Identify which cell holds the provided text, then report its (x, y) central coordinate. 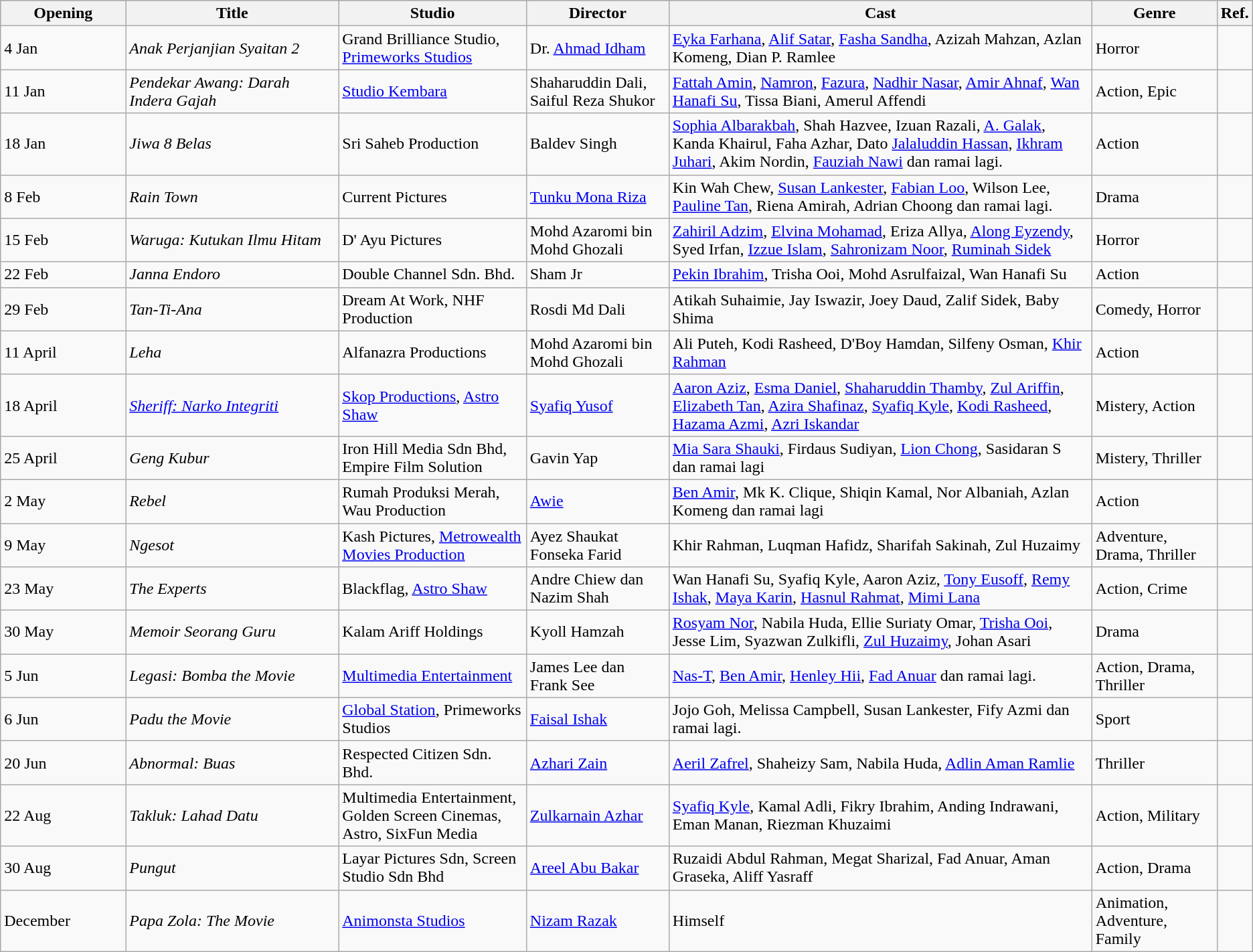
Multimedia Entertainment, Golden Screen Cinemas, Astro, SixFun Media (432, 815)
Baldev Singh (597, 144)
Grand Brilliance Studio, Primeworks Studios (432, 48)
Atikah Suhaimie, Jay Iswazir, Joey Daud, Zalif Sidek, Baby Shima (880, 309)
Rosdi Md Dali (597, 309)
Kash Pictures, Metrowealth Movies Production (432, 545)
D' Ayu Pictures (432, 240)
Dream At Work, NHF Production (432, 309)
Comedy, Horror (1154, 309)
Andre Chiew dan Nazim Shah (597, 589)
Gavin Yap (597, 458)
Animation, Adventure, Family (1154, 921)
5 Jun (63, 676)
Skop Productions, Astro Shaw (432, 405)
Respected Citizen Sdn. Bhd. (432, 763)
Kyoll Hamzah (597, 632)
Areel Abu Bakar (597, 868)
6 Jun (63, 719)
Shaharuddin Dali, Saiful Reza Shukor (597, 91)
Ayez Shaukat Fonseka Farid (597, 545)
Action, Military (1154, 815)
Ben Amir, Mk K. Clique, Shiqin Kamal, Nor Albaniah, Azlan Komeng dan ramai lagi (880, 501)
Action, Drama, Thriller (1154, 676)
Padu the Movie (232, 719)
Mistery, Action (1154, 405)
Genre (1154, 13)
Jiwa 8 Belas (232, 144)
Kin Wah Chew, Susan Lankester, Fabian Loo, Wilson Lee, Pauline Tan, Riena Amirah, Adrian Choong dan ramai lagi. (880, 197)
Current Pictures (432, 197)
Studio (432, 13)
Faisal Ishak (597, 719)
Syafiq Yusof (597, 405)
Azhari Zain (597, 763)
Cast (880, 13)
Janna Endoro (232, 274)
Aaron Aziz, Esma Daniel, Shaharuddin Thamby, Zul Ariffin, Elizabeth Tan, Azira Shafinaz, Syafiq Kyle, Kodi Rasheed, Hazama Azmi, Azri Iskandar (880, 405)
Sport (1154, 719)
9 May (63, 545)
Nizam Razak (597, 921)
Eyka Farhana, Alif Satar, Fasha Sandha, Azizah Mahzan, Azlan Komeng, Dian P. Ramlee (880, 48)
Pekin Ibrahim, Trisha Ooi, Mohd Asrulfaizal, Wan Hanafi Su (880, 274)
Himself (880, 921)
Aeril Zafrel, Shaheizy Sam, Nabila Huda, Adlin Aman Ramlie (880, 763)
Nas-T, Ben Amir, Henley Hii, Fad Anuar dan ramai lagi. (880, 676)
Ngesot (232, 545)
Pendekar Awang: Darah Indera Gajah (232, 91)
Jojo Goh, Melissa Campbell, Susan Lankester, Fify Azmi dan ramai lagi. (880, 719)
Action, Crime (1154, 589)
Ref. (1234, 13)
Zulkarnain Azhar (597, 815)
Khir Rahman, Luqman Hafidz, Sharifah Sakinah, Zul Huzaimy (880, 545)
Leha (232, 352)
Alfanazra Productions (432, 352)
Kalam Ariff Holdings (432, 632)
8 Feb (63, 197)
Zahiril Adzim, Elvina Mohamad, Eriza Allya, Along Eyzendy, Syed Irfan, Izzue Islam, Sahronizam Noor, Ruminah Sidek (880, 240)
29 Feb (63, 309)
22 Aug (63, 815)
Memoir Seorang Guru (232, 632)
18 Jan (63, 144)
Pungut (232, 868)
Opening (63, 13)
11 Jan (63, 91)
Rebel (232, 501)
Tunku Mona Riza (597, 197)
Anak Perjanjian Syaitan 2 (232, 48)
30 Aug (63, 868)
Studio Kembara (432, 91)
Rumah Produksi Merah, Wau Production (432, 501)
18 April (63, 405)
Mistery, Thriller (1154, 458)
Rosyam Nor, Nabila Huda, Ellie Suriaty Omar, Trisha Ooi, Jesse Lim, Syazwan Zulkifli, Zul Huzaimy, Johan Asari (880, 632)
Thriller (1154, 763)
Tan-Ti-Ana (232, 309)
Title (232, 13)
Sham Jr (597, 274)
23 May (63, 589)
22 Feb (63, 274)
Rain Town (232, 197)
4 Jan (63, 48)
Ruzaidi Abdul Rahman, Megat Sharizal, Fad Anuar, Aman Graseka, Aliff Yasraff (880, 868)
Action, Epic (1154, 91)
Fattah Amin, Namron, Fazura, Nadhir Nasar, Amir Ahnaf, Wan Hanafi Su, Tissa Biani, Amerul Affendi (880, 91)
Animonsta Studios (432, 921)
11 April (63, 352)
Wan Hanafi Su, Syafiq Kyle, Aaron Aziz, Tony Eusoff, Remy Ishak, Maya Karin, Hasnul Rahmat, Mimi Lana (880, 589)
Syafiq Kyle, Kamal Adli, Fikry Ibrahim, Anding Indrawani, Eman Manan, Riezman Khuzaimi (880, 815)
Ali Puteh, Kodi Rasheed, D'Boy Hamdan, Silfeny Osman, Khir Rahman (880, 352)
Director (597, 13)
20 Jun (63, 763)
Geng Kubur (232, 458)
Double Channel Sdn. Bhd. (432, 274)
The Experts (232, 589)
Multimedia Entertainment (432, 676)
Iron Hill Media Sdn Bhd, Empire Film Solution (432, 458)
Abnormal: Buas (232, 763)
Blackflag, Astro Shaw (432, 589)
Mia Sara Shauki, Firdaus Sudiyan, Lion Chong, Sasidaran S dan ramai lagi (880, 458)
2 May (63, 501)
Legasi: Bomba the Movie (232, 676)
Awie (597, 501)
15 Feb (63, 240)
James Lee dan Frank See (597, 676)
December (63, 921)
Global Station, Primeworks Studios (432, 719)
Layar Pictures Sdn, Screen Studio Sdn Bhd (432, 868)
Papa Zola: The Movie (232, 921)
Sri Saheb Production (432, 144)
Takluk: Lahad Datu (232, 815)
Sheriff: Narko Integriti (232, 405)
25 April (63, 458)
Adventure, Drama, Thriller (1154, 545)
Waruga: Kutukan Ilmu Hitam (232, 240)
Action, Drama (1154, 868)
30 May (63, 632)
Dr. Ahmad Idham (597, 48)
